Search for the cell housing the specified text and yield its [X, Y] center coordinate. 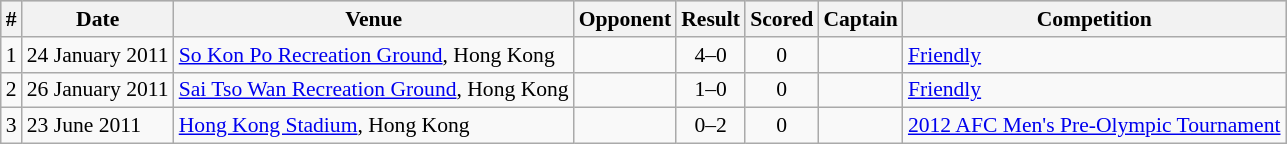
Scored [782, 19]
2012 AFC Men's Pre-Olympic Tournament [1094, 126]
Date [98, 19]
4–0 [710, 55]
Hong Kong Stadium, Hong Kong [374, 126]
Sai Tso Wan Recreation Ground, Hong Kong [374, 90]
26 January 2011 [98, 90]
Captain [860, 19]
Venue [374, 19]
# [12, 19]
Opponent [626, 19]
3 [12, 126]
Result [710, 19]
23 June 2011 [98, 126]
24 January 2011 [98, 55]
0–2 [710, 126]
1–0 [710, 90]
Competition [1094, 19]
2 [12, 90]
So Kon Po Recreation Ground, Hong Kong [374, 55]
1 [12, 55]
